Determine the (x, y) coordinate at the center of the cell enclosing the given text.  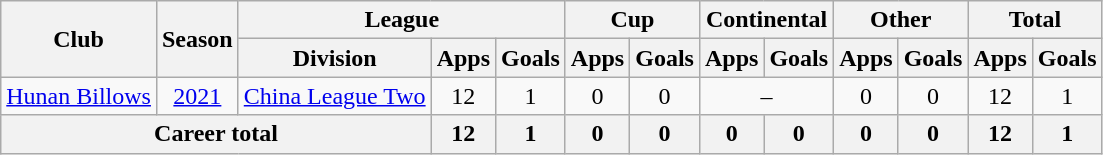
China League Two (334, 96)
– (766, 96)
League (402, 20)
Hunan Billows (79, 96)
Continental (766, 20)
Division (334, 58)
2021 (197, 96)
Total (1035, 20)
Cup (632, 20)
Career total (216, 134)
Club (79, 39)
Other (901, 20)
Season (197, 39)
